Return (x, y) of the center of cell containing provided text 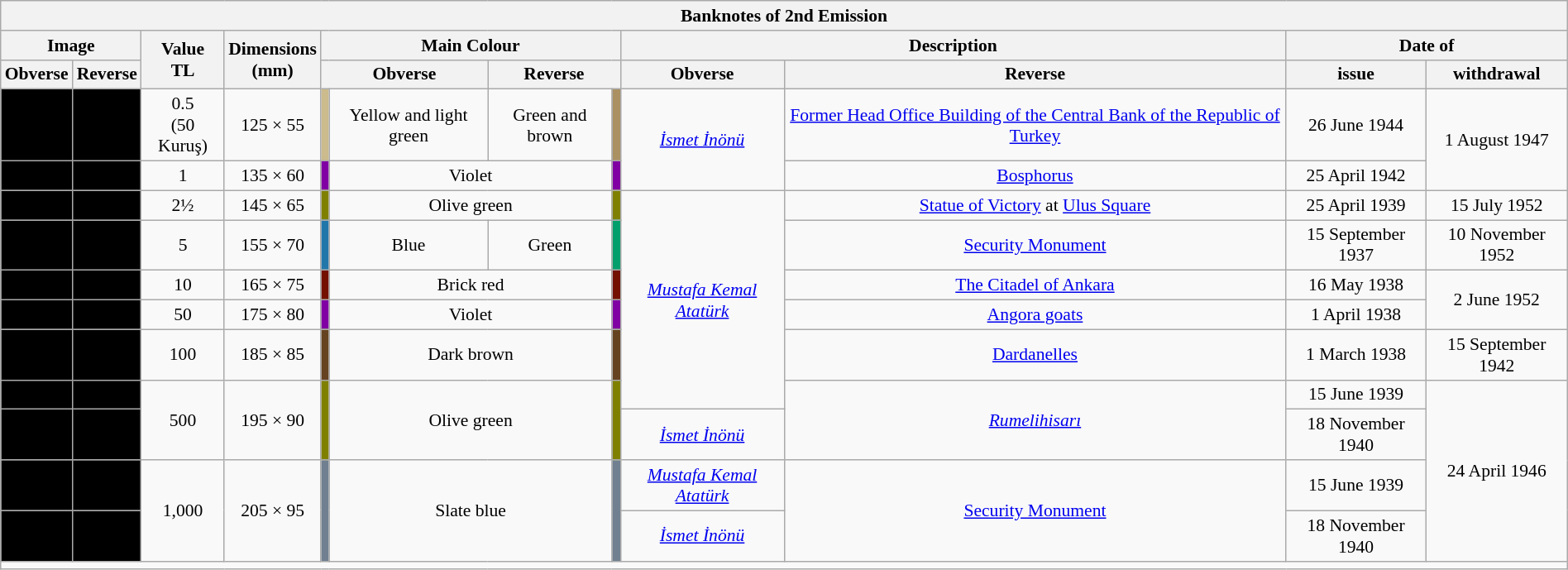
125 × 55 (273, 126)
Former Head Office Building of the Central Bank of the Republic of Turkey (1035, 126)
The Citadel of Ankara (1035, 285)
1 (183, 176)
2½ (183, 205)
25 April 1942 (1356, 176)
Main Colour (471, 46)
5 (183, 245)
1 August 1947 (1497, 140)
Dardanelles (1035, 354)
Angora goats (1035, 315)
Description (953, 46)
195 × 90 (273, 420)
Slate blue (471, 510)
50 (183, 315)
1 March 1938 (1356, 354)
Green (550, 245)
155 × 70 (273, 245)
ValueTL (183, 60)
Green and brown (550, 126)
Yellow and light green (409, 126)
Banknotes of 2nd Emission (784, 16)
10 November 1952 (1497, 245)
Image (71, 46)
16 May 1938 (1356, 285)
15 July 1952 (1497, 205)
Dark brown (471, 354)
145 × 65 (273, 205)
Brick red (471, 285)
100 (183, 354)
Statue of Victory at Ulus Square (1035, 205)
185 × 85 (273, 354)
Blue (409, 245)
26 June 1944 (1356, 126)
15 September 1942 (1497, 354)
15 September 1937 (1356, 245)
issue (1356, 74)
165 × 75 (273, 285)
Dimensions(mm) (273, 60)
1 April 1938 (1356, 315)
0.5(50 Kuruş) (183, 126)
175 × 80 (273, 315)
Bosphorus (1035, 176)
Rumelihisarı (1035, 420)
25 April 1939 (1356, 205)
135 × 60 (273, 176)
withdrawal (1497, 74)
10 (183, 285)
500 (183, 420)
24 April 1946 (1497, 470)
205 × 95 (273, 510)
1,000 (183, 510)
Date of (1427, 46)
2 June 1952 (1497, 299)
